Pinpoint the cell where the given text exists, returning its [X, Y] midpoint coordinate. 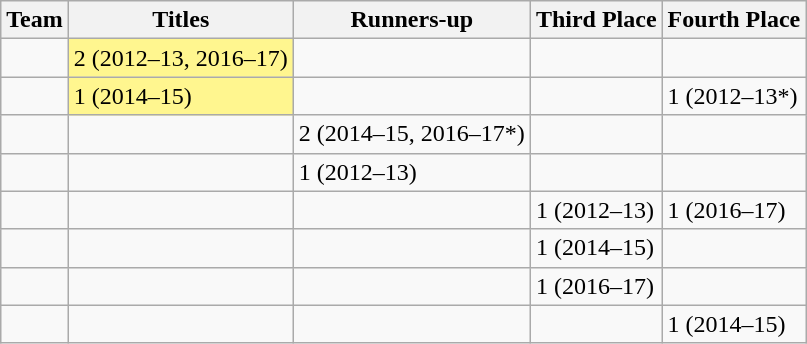
Titles [180, 20]
2 (2012–13, 2016–17) [180, 58]
Fourth Place [734, 20]
Team [35, 20]
1 (2012–13*) [734, 96]
Third Place [596, 20]
Runners-up [412, 20]
2 (2014–15, 2016–17*) [412, 134]
